For the text-containing cell, return its midpoint in (x, y) coordinate format. 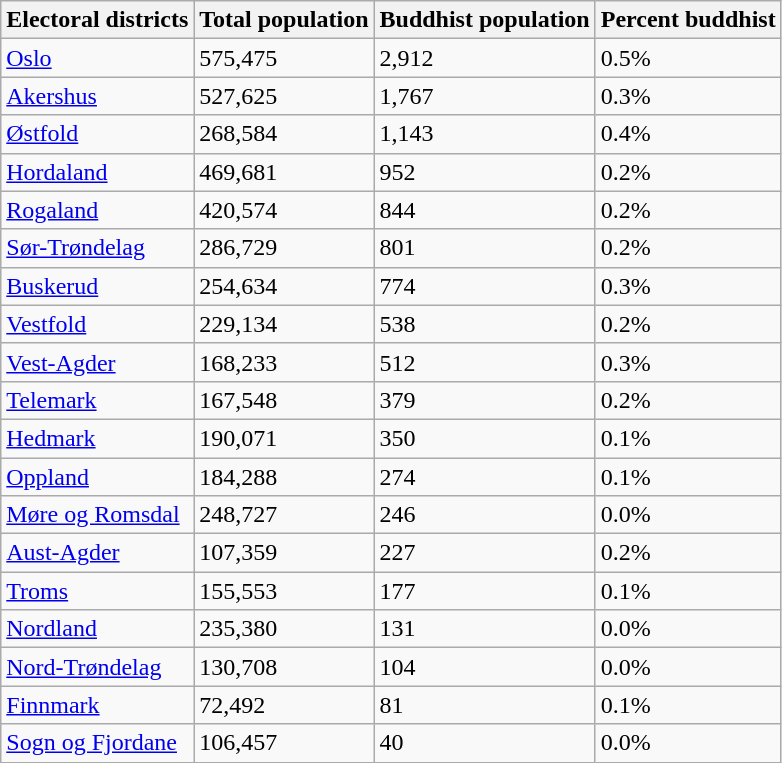
130,708 (284, 667)
190,071 (284, 438)
774 (484, 286)
801 (484, 248)
107,359 (284, 553)
420,574 (284, 210)
248,727 (284, 515)
Østfold (98, 134)
Buskerud (98, 286)
350 (484, 438)
Nordland (98, 629)
Hedmark (98, 438)
286,729 (284, 248)
Aust-Agder (98, 553)
Oslo (98, 58)
106,457 (284, 743)
Sogn og Fjordane (98, 743)
Buddhist population (484, 20)
167,548 (284, 400)
268,584 (284, 134)
844 (484, 210)
512 (484, 362)
527,625 (284, 96)
235,380 (284, 629)
Total population (284, 20)
Nord-Trøndelag (98, 667)
Hordaland (98, 172)
Finnmark (98, 705)
274 (484, 477)
1,767 (484, 96)
379 (484, 400)
104 (484, 667)
Troms (98, 591)
131 (484, 629)
952 (484, 172)
168,233 (284, 362)
575,475 (284, 58)
Vest-Agder (98, 362)
0.5% (688, 58)
229,134 (284, 324)
538 (484, 324)
Percent buddhist (688, 20)
Møre og Romsdal (98, 515)
246 (484, 515)
469,681 (284, 172)
1,143 (484, 134)
Vestfold (98, 324)
254,634 (284, 286)
Oppland (98, 477)
2,912 (484, 58)
177 (484, 591)
72,492 (284, 705)
Rogaland (98, 210)
184,288 (284, 477)
Telemark (98, 400)
0.4% (688, 134)
Electoral districts (98, 20)
81 (484, 705)
155,553 (284, 591)
Akershus (98, 96)
Sør-Trøndelag (98, 248)
40 (484, 743)
227 (484, 553)
